Determine the [x, y] coordinate at the center of the cell enclosing the given text.  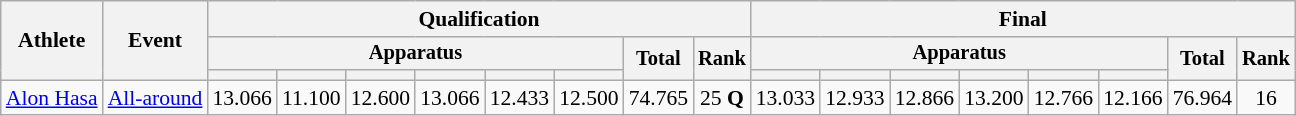
25 Q [722, 98]
16 [1266, 98]
11.100 [312, 98]
12.500 [588, 98]
Qualification [478, 19]
76.964 [1202, 98]
13.200 [994, 98]
Alon Hasa [52, 98]
Event [156, 40]
12.766 [1064, 98]
13.033 [786, 98]
12.933 [854, 98]
74.765 [658, 98]
12.866 [924, 98]
Final [1023, 19]
12.166 [1132, 98]
12.433 [520, 98]
All-around [156, 98]
12.600 [380, 98]
Athlete [52, 40]
